For the text-containing cell, return its midpoint in [x, y] coordinate format. 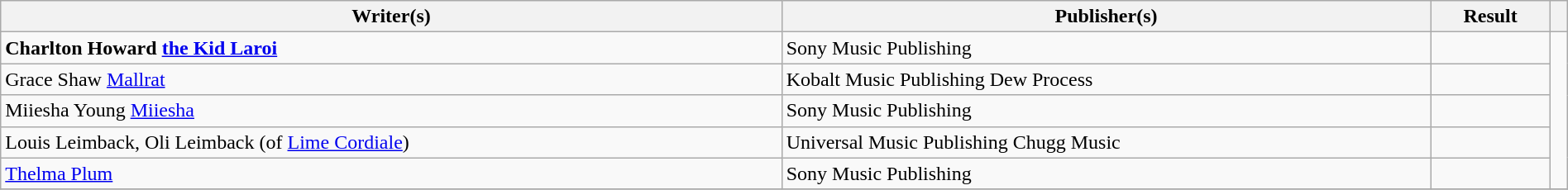
Writer(s) [391, 17]
Louis Leimback, Oli Leimback (of Lime Cordiale) [391, 142]
Miiesha Young Miiesha [391, 111]
Publisher(s) [1107, 17]
Charlton Howard the Kid Laroi [391, 48]
Thelma Plum [391, 173]
Grace Shaw Mallrat [391, 79]
Result [1490, 17]
Kobalt Music Publishing Dew Process [1107, 79]
Universal Music Publishing Chugg Music [1107, 142]
